Return the (X, Y) coordinate for the center point of the cell that contains the specified text.  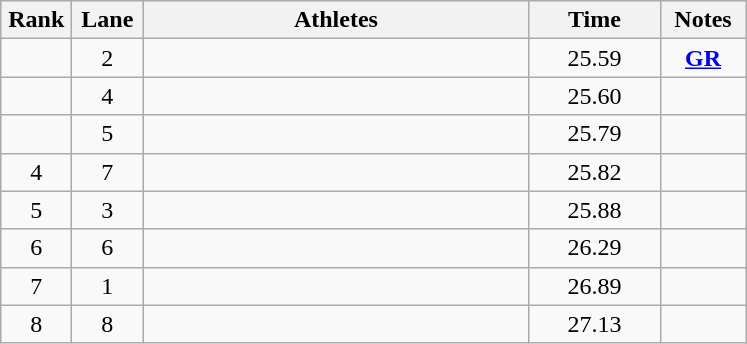
25.79 (594, 134)
26.89 (594, 286)
27.13 (594, 324)
2 (108, 58)
Time (594, 20)
25.82 (594, 172)
Lane (108, 20)
25.88 (594, 210)
3 (108, 210)
Athletes (336, 20)
1 (108, 286)
26.29 (594, 248)
25.60 (594, 96)
GR (703, 58)
Notes (703, 20)
25.59 (594, 58)
Rank (36, 20)
